For the text-containing cell, return its midpoint in (X, Y) coordinate format. 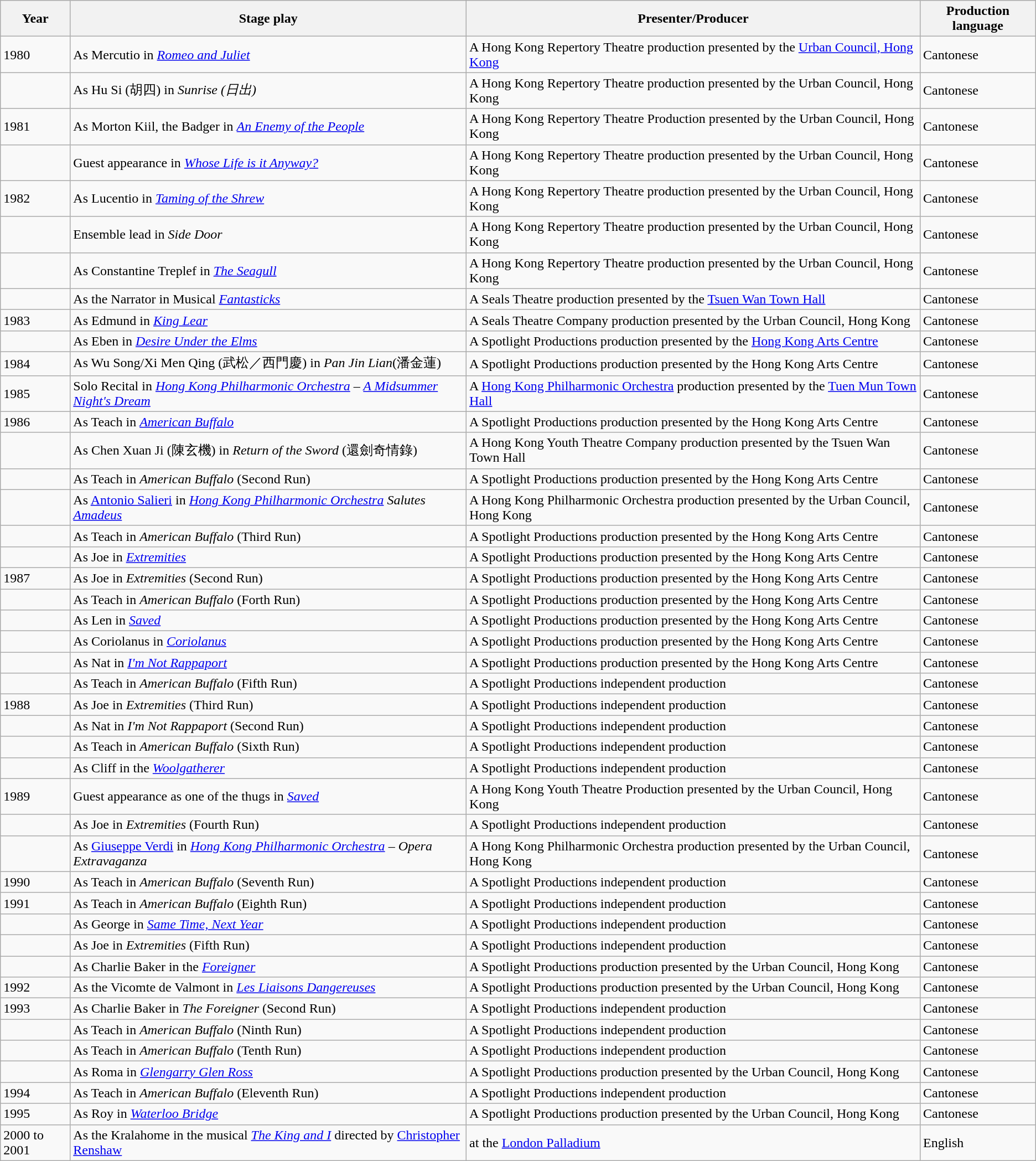
Solo Recital in Hong Kong Philharmonic Orchestra – A Midsummer Night's Dream (268, 393)
As Joe in Extremities (Second Run) (268, 578)
As Teach in American Buffalo (Fifth Run) (268, 684)
Presenter/Producer (693, 19)
1982 (35, 198)
As Teach in American Buffalo (Second Run) (268, 479)
As the Vicomte de Valmont in Les Liaisons Dangereuses (268, 988)
1994 (35, 1093)
As Teach in American Buffalo (Sixth Run) (268, 747)
1984 (35, 363)
1992 (35, 988)
As Cliff in the Woolgatherer (268, 768)
As Giuseppe Verdi in Hong Kong Philharmonic Orchestra – Opera Extravaganza (268, 854)
As Nat in I'm Not Rappaport (Second Run) (268, 726)
As Joe in Extremities (268, 557)
A Hong Kong Repertory Theatre Production presented by the Urban Council, Hong Kong (693, 126)
As Teach in American Buffalo (Seventh Run) (268, 882)
1995 (35, 1114)
1985 (35, 393)
1988 (35, 705)
As the Narrator in Musical Fantasticks (268, 299)
1983 (35, 320)
Stage play (268, 19)
As Teach in American Buffalo (Third Run) (268, 536)
1989 (35, 796)
As Joe in Extremities (Fifth Run) (268, 945)
1993 (35, 1009)
1986 (35, 422)
As the Kralahome in the musical The King and I directed by Christopher Renshaw (268, 1143)
A Seals Theatre production presented by the Tsuen Wan Town Hall (693, 299)
As Chen Xuan Ji (陳玄機) in Return of the Sword (還劍奇情錄) (268, 451)
A Hong Kong Youth Theatre Company production presented by the Tsuen Wan Town Hall (693, 451)
2000 to 2001 (35, 1143)
As Roy in Waterloo Bridge (268, 1114)
As Mercutio in Romeo and Juliet (268, 54)
A Hong Kong Philharmonic Orchestra production presented by the Tuen Mun Town Hall (693, 393)
As Roma in Glengarry Glen Ross (268, 1072)
As Teach in American Buffalo (Tenth Run) (268, 1051)
As Teach in American Buffalo (Eighth Run) (268, 903)
As Joe in Extremities (Fourth Run) (268, 825)
A Hong Kong Youth Theatre Production presented by the Urban Council, Hong Kong (693, 796)
As Morton Kiil, the Badger in An Enemy of the People (268, 126)
A Seals Theatre Company production presented by the Urban Council, Hong Kong (693, 320)
Guest appearance in Whose Life is it Anyway? (268, 163)
1981 (35, 126)
As Teach in American Buffalo (268, 422)
As Charlie Baker in The Foreigner (Second Run) (268, 1009)
As Teach in American Buffalo (Ninth Run) (268, 1030)
As Constantine Treplef in The Seagull (268, 270)
1980 (35, 54)
As Len in Saved (268, 621)
As Eben in Desire Under the Elms (268, 341)
1991 (35, 903)
at the London Palladium (693, 1143)
Guest appearance as one of the thugs in Saved (268, 796)
As Wu Song/Xi Men Qing (武松／西門慶) in Pan Jin Lian(潘金蓮) (268, 363)
1987 (35, 578)
English (977, 1143)
As Hu Si (胡四) in Sunrise (日出) (268, 91)
Ensemble lead in Side Door (268, 235)
As Antonio Salieri in Hong Kong Philharmonic Orchestra Salutes Amadeus (268, 507)
As Teach in American Buffalo (Forth Run) (268, 600)
Production language (977, 19)
Year (35, 19)
As Coriolanus in Coriolanus (268, 642)
1990 (35, 882)
As Lucentio in Taming of the Shrew (268, 198)
As Nat in I'm Not Rappaport (268, 663)
As George in Same Time, Next Year (268, 924)
As Joe in Extremities (Third Run) (268, 705)
As Teach in American Buffalo (Eleventh Run) (268, 1093)
As Edmund in King Lear (268, 320)
As Charlie Baker in the Foreigner (268, 966)
